Pinpoint the cell where the given text exists, returning its (x, y) midpoint coordinate. 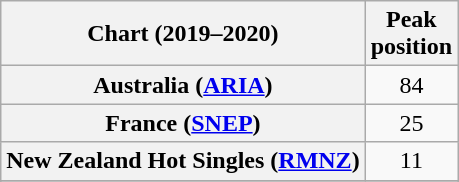
Australia (ARIA) (183, 85)
84 (411, 85)
New Zealand Hot Singles (RMNZ) (183, 161)
11 (411, 161)
France (SNEP) (183, 123)
Chart (2019–2020) (183, 34)
25 (411, 123)
Peakposition (411, 34)
